Extract the [x, y] coordinate from the center of the cell holding the provided text.  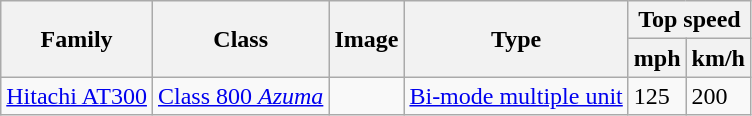
Type [516, 39]
125 [657, 96]
Class [240, 39]
Hitachi AT300 [77, 96]
Image [366, 39]
Top speed [689, 20]
Class 800 Azuma [240, 96]
Bi-mode multiple unit [516, 96]
Family [77, 39]
mph [657, 58]
200 [718, 96]
km/h [718, 58]
